Locate the cell with the specified text and output its [X, Y] center coordinate. 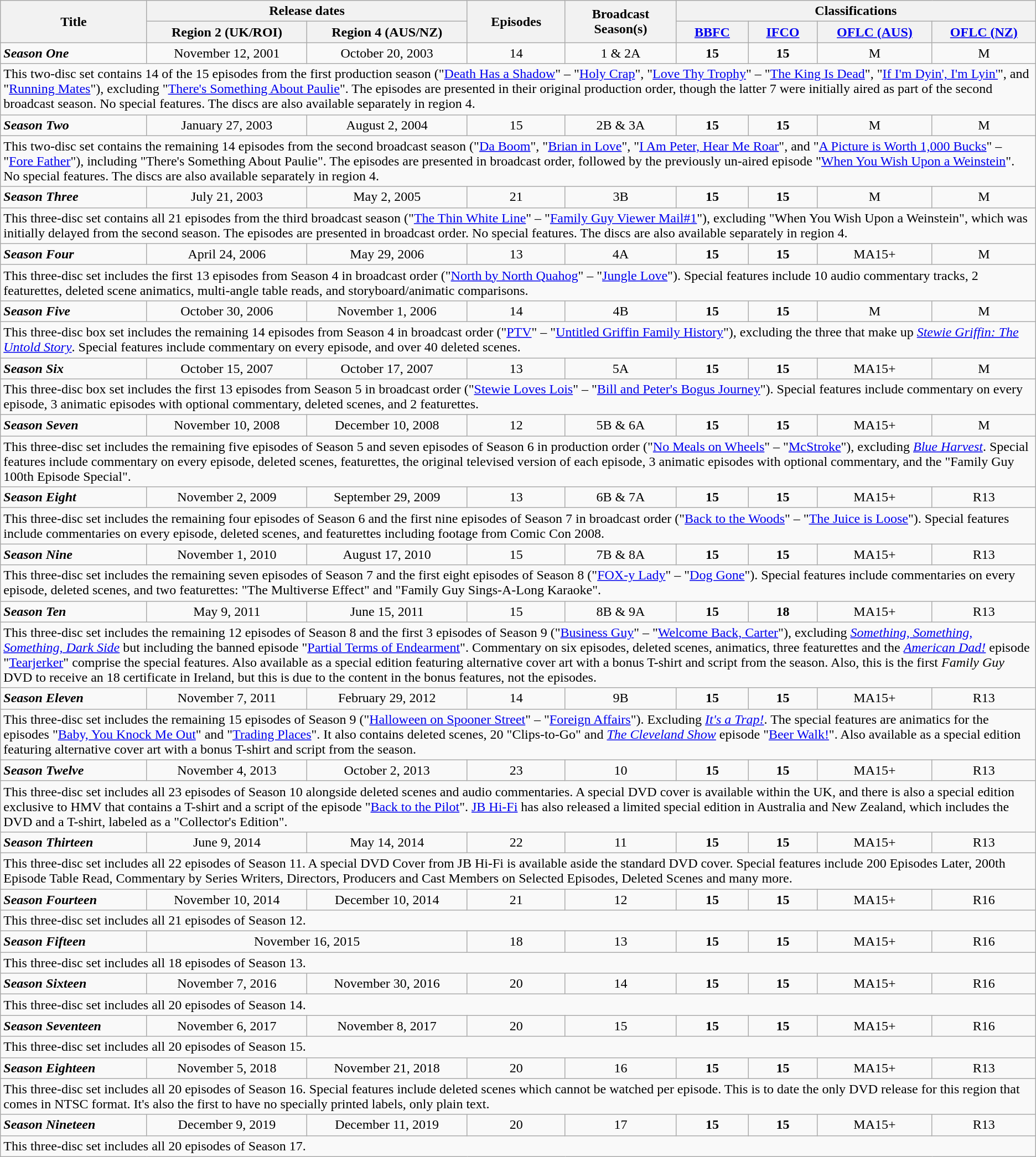
December 10, 2014 [387, 899]
November 16, 2015 [307, 942]
October 20, 2003 [387, 53]
August 17, 2010 [387, 554]
November 7, 2016 [227, 984]
7B & 8A [620, 554]
Season Nine [74, 554]
November 7, 2011 [227, 698]
November 5, 2018 [227, 1068]
Season Seven [74, 426]
Season Ten [74, 611]
November 4, 2013 [227, 770]
November 1, 2006 [387, 311]
Season Five [74, 311]
4B [620, 311]
November 6, 2017 [227, 1026]
Classifications [856, 11]
June 9, 2014 [227, 842]
This three-disc set includes all 20 episodes of Season 15. [518, 1047]
3B [620, 197]
November 1, 2010 [227, 554]
July 21, 2003 [227, 197]
BroadcastSeason(s) [620, 22]
November 8, 2017 [387, 1026]
December 10, 2008 [387, 426]
January 27, 2003 [227, 125]
5A [620, 368]
9B [620, 698]
IFCO [783, 32]
November 12, 2001 [227, 53]
Season Twelve [74, 770]
10 [620, 770]
April 24, 2006 [227, 254]
Release dates [307, 11]
17 [620, 1125]
November 10, 2014 [227, 899]
May 2, 2005 [387, 197]
Season Eight [74, 497]
Season Sixteen [74, 984]
2B & 3A [620, 125]
6B & 7A [620, 497]
This three-disc set includes all 18 episodes of Season 13. [518, 963]
Season Eleven [74, 698]
BBFC [712, 32]
1 & 2A [620, 53]
8B & 9A [620, 611]
Season Fifteen [74, 942]
4A [620, 254]
October 30, 2006 [227, 311]
Season Three [74, 197]
August 2, 2004 [387, 125]
5B & 6A [620, 426]
Season Two [74, 125]
Region 4 (AUS/NZ) [387, 32]
November 30, 2016 [387, 984]
November 2, 2009 [227, 497]
September 29, 2009 [387, 497]
Season Six [74, 368]
June 15, 2011 [387, 611]
22 [516, 842]
Season Four [74, 254]
December 11, 2019 [387, 1125]
This three-disc set includes all 21 episodes of Season 12. [518, 921]
October 15, 2007 [227, 368]
October 17, 2007 [387, 368]
November 10, 2008 [227, 426]
Season Eighteen [74, 1068]
Season Fourteen [74, 899]
Season Nineteen [74, 1125]
11 [620, 842]
February 29, 2012 [387, 698]
May 14, 2014 [387, 842]
Region 2 (UK/ROI) [227, 32]
May 9, 2011 [227, 611]
16 [620, 1068]
October 2, 2013 [387, 770]
This three-disc set includes all 20 episodes of Season 14. [518, 1005]
November 21, 2018 [387, 1068]
May 29, 2006 [387, 254]
Season One [74, 53]
OFLC (AUS) [874, 32]
Title [74, 22]
Season Seventeen [74, 1026]
23 [516, 770]
Season Thirteen [74, 842]
OFLC (NZ) [984, 32]
December 9, 2019 [227, 1125]
Episodes [516, 22]
This three-disc set includes all 20 episodes of Season 17. [518, 1146]
